Capture the cell that displays the provided text and extract its (x, y) central coordinate. 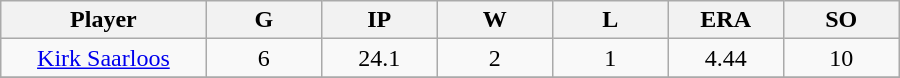
10 (841, 58)
1 (610, 58)
SO (841, 20)
Kirk Saarloos (104, 58)
W (494, 20)
G (264, 20)
L (610, 20)
24.1 (380, 58)
Player (104, 20)
6 (264, 58)
IP (380, 20)
ERA (726, 20)
4.44 (726, 58)
2 (494, 58)
